From the cell containing the given text, extract its center point as (x, y) coordinate. 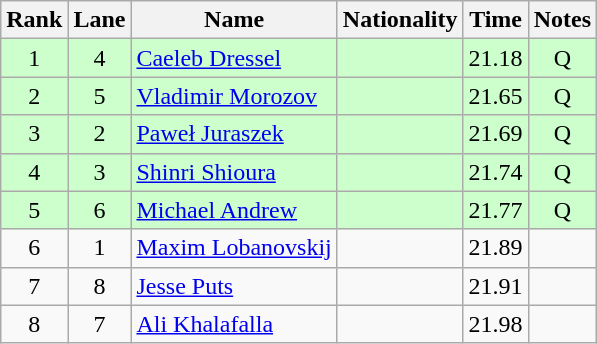
Paweł Juraszek (234, 134)
Caeleb Dressel (234, 58)
Time (496, 20)
Michael Andrew (234, 210)
21.98 (496, 324)
Name (234, 20)
21.69 (496, 134)
21.89 (496, 248)
Ali Khalafalla (234, 324)
Notes (562, 20)
21.18 (496, 58)
Lane (100, 20)
Maxim Lobanovskij (234, 248)
Shinri Shioura (234, 172)
Nationality (400, 20)
21.74 (496, 172)
21.91 (496, 286)
21.77 (496, 210)
Vladimir Morozov (234, 96)
Jesse Puts (234, 286)
Rank (34, 20)
21.65 (496, 96)
